Scan for the cell matching the given text and deliver its [X, Y] coordinate at center. 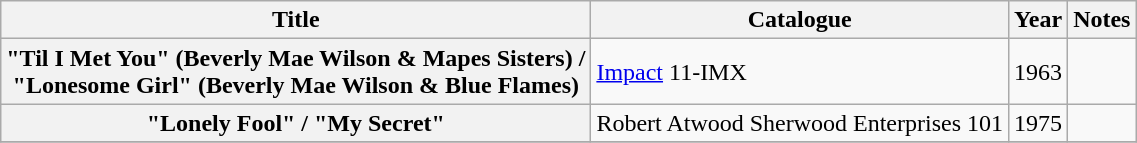
Robert Atwood Sherwood Enterprises 101 [800, 123]
"Lonely Fool" / "My Secret" [296, 123]
Notes [1102, 20]
1975 [1038, 123]
1963 [1038, 72]
Title [296, 20]
Year [1038, 20]
Impact 11-IMX [800, 72]
Catalogue [800, 20]
"Til I Met You" (Beverly Mae Wilson & Mapes Sisters) /"Lonesome Girl" (Beverly Mae Wilson & Blue Flames) [296, 72]
